Identify which cell holds the provided text, then report its [x, y] central coordinate. 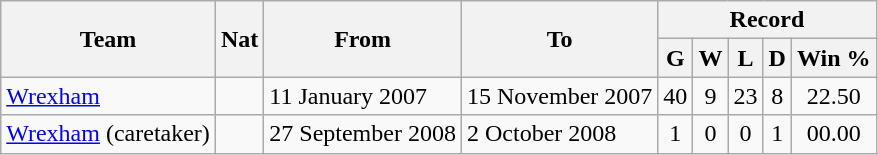
15 November 2007 [559, 96]
40 [676, 96]
Nat [239, 39]
11 January 2007 [363, 96]
From [363, 39]
23 [746, 96]
22.50 [834, 96]
Record [767, 20]
9 [710, 96]
8 [777, 96]
L [746, 58]
27 September 2008 [363, 134]
Wrexham (caretaker) [108, 134]
D [777, 58]
To [559, 39]
Wrexham [108, 96]
2 October 2008 [559, 134]
Win % [834, 58]
W [710, 58]
G [676, 58]
00.00 [834, 134]
Team [108, 39]
